Identify which cell holds the provided text, then report its (X, Y) central coordinate. 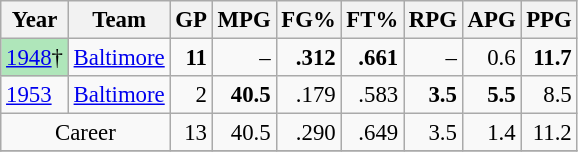
0.6 (492, 58)
PPG (549, 20)
.290 (308, 133)
FT% (372, 20)
MPG (244, 20)
Career (86, 133)
FG% (308, 20)
11 (191, 58)
2 (191, 95)
1953 (35, 95)
.312 (308, 58)
Team (119, 20)
11.7 (549, 58)
APG (492, 20)
1.4 (492, 133)
GP (191, 20)
13 (191, 133)
8.5 (549, 95)
5.5 (492, 95)
.583 (372, 95)
.649 (372, 133)
11.2 (549, 133)
Year (35, 20)
RPG (434, 20)
1948† (35, 58)
.179 (308, 95)
.661 (372, 58)
